Capture the cell that displays the provided text and extract its (X, Y) central coordinate. 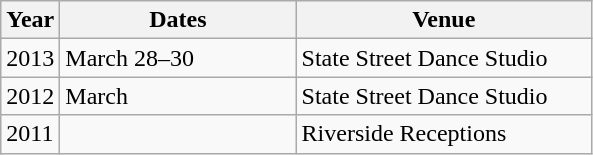
2012 (30, 96)
Dates (178, 20)
Year (30, 20)
Riverside Receptions (444, 134)
March (178, 96)
Venue (444, 20)
March 28–30 (178, 58)
2013 (30, 58)
2011 (30, 134)
